Pinpoint the cell where the given text exists, returning its (X, Y) midpoint coordinate. 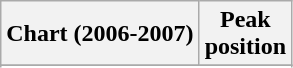
Chart (2006-2007) (100, 34)
Peakposition (245, 34)
